Output the [x, y] coordinate of the center of the cell containing the given text.  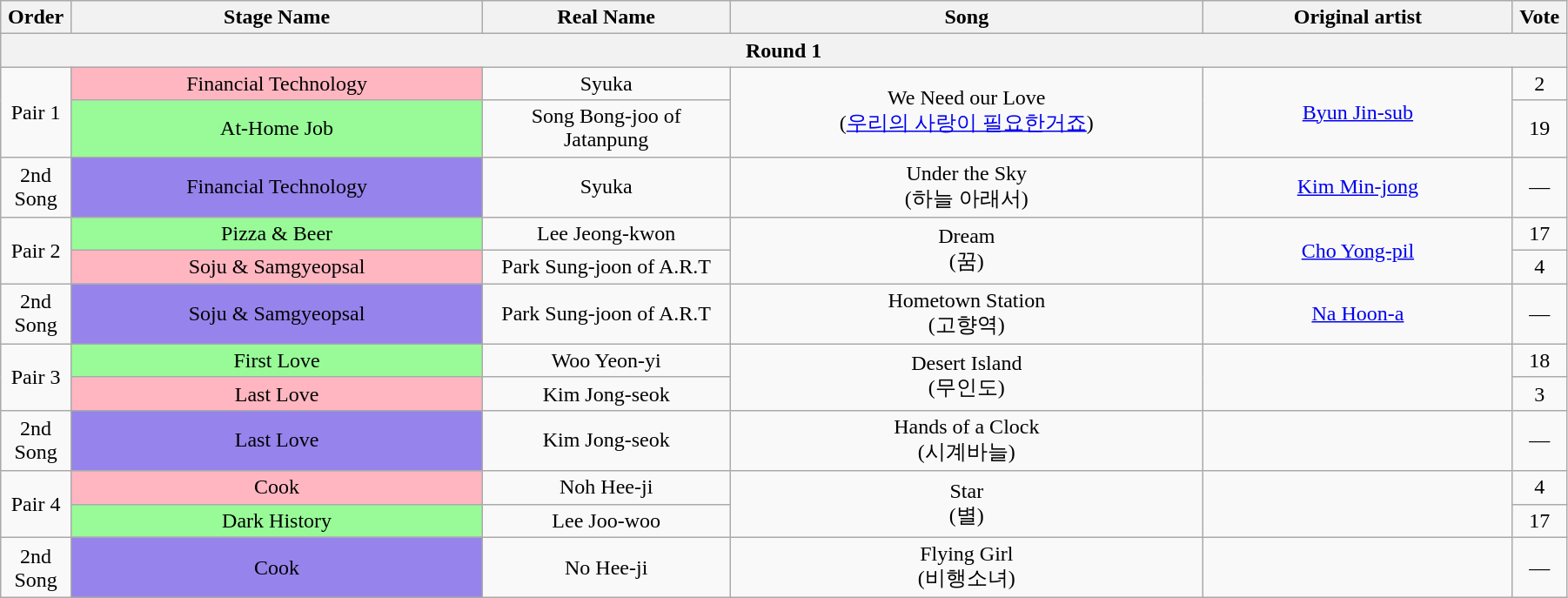
Hands of a Clock(시계바늘) [967, 440]
Song Bong-joo of Jatanpung [606, 129]
Order [37, 17]
2 [1540, 84]
Under the Sky(하늘 아래서) [967, 187]
Kim Min-jong [1357, 187]
18 [1540, 360]
Pair 3 [37, 377]
Round 1 [784, 50]
Hometown Station(고향역) [967, 314]
Dark History [277, 521]
Lee Jeong-kwon [606, 234]
Pair 4 [37, 504]
At-Home Job [277, 129]
Dream(꿈) [967, 251]
No Hee-ji [606, 568]
Real Name [606, 17]
First Love [277, 360]
Byun Jin-sub [1357, 111]
Lee Joo-woo [606, 521]
Cho Yong-pil [1357, 251]
Star(별) [967, 504]
Flying Girl(비행소녀) [967, 568]
Pair 1 [37, 111]
Vote [1540, 17]
Noh Hee-ji [606, 487]
Woo Yeon-yi [606, 360]
3 [1540, 393]
Song [967, 17]
Na Hoon-a [1357, 314]
19 [1540, 129]
Stage Name [277, 17]
Pizza & Beer [277, 234]
Original artist [1357, 17]
Desert Island(무인도) [967, 377]
Pair 2 [37, 251]
We Need our Love(우리의 사랑이 필요한거죠) [967, 111]
